Return the [x, y] coordinate for the center point of the cell that contains the specified text.  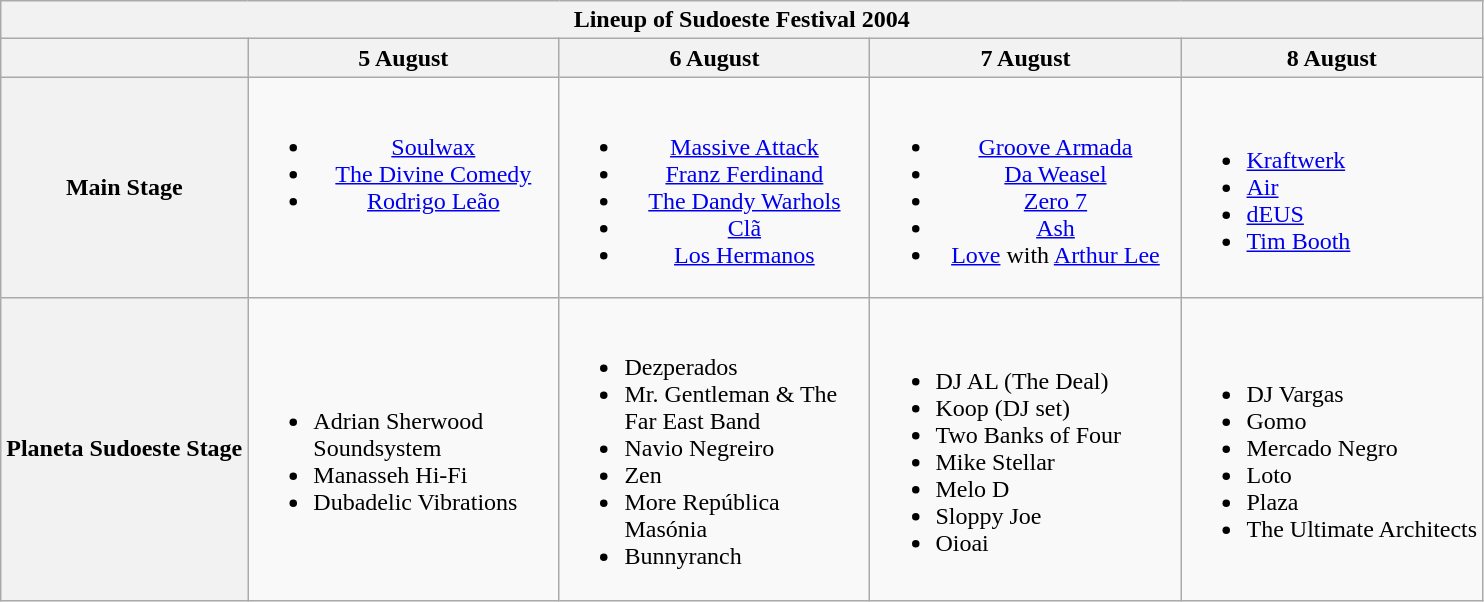
DezperadosMr. Gentleman & The Far East BandNavio NegreiroZenMore República MasóniaBunnyranch [714, 449]
5 August [404, 58]
Massive AttackFranz FerdinandThe Dandy WarholsClãLos Hermanos [714, 188]
KraftwerkAirdEUSTim Booth [1332, 188]
8 August [1332, 58]
SoulwaxThe Divine ComedyRodrigo Leão [404, 188]
Adrian Sherwood SoundsystemManasseh Hi-FiDubadelic Vibrations [404, 449]
DJ VargasGomoMercado NegroLotoPlazaThe Ultimate Architects [1332, 449]
7 August [1026, 58]
6 August [714, 58]
Groove ArmadaDa WeaselZero 7AshLove with Arthur Lee [1026, 188]
Planeta Sudoeste Stage [124, 449]
DJ AL (The Deal)Koop (DJ set)Two Banks of FourMike StellarMelo DSloppy JoeOioai [1026, 449]
Main Stage [124, 188]
Lineup of Sudoeste Festival 2004 [742, 20]
